Capture the cell that displays the provided text and extract its (x, y) central coordinate. 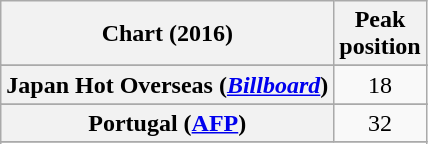
Portugal (AFP) (168, 123)
Chart (2016) (168, 34)
Peakposition (380, 34)
32 (380, 123)
Japan Hot Overseas (Billboard) (168, 85)
18 (380, 85)
